Output the [X, Y] coordinate of the center of the cell containing the given text.  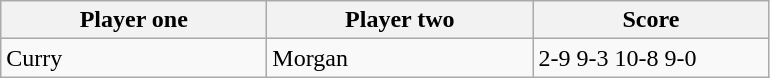
Morgan [400, 58]
Score [651, 20]
Player two [400, 20]
2-9 9-3 10-8 9-0 [651, 58]
Curry [134, 58]
Player one [134, 20]
